For the text-containing cell, return its midpoint in [X, Y] coordinate format. 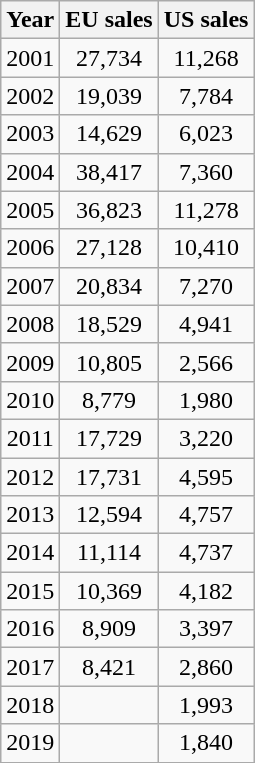
7,270 [206, 286]
2011 [30, 438]
2,566 [206, 362]
2018 [30, 705]
17,729 [109, 438]
3,397 [206, 629]
4,595 [206, 477]
4,757 [206, 515]
20,834 [109, 286]
2,860 [206, 667]
10,805 [109, 362]
2002 [30, 96]
10,369 [109, 591]
8,909 [109, 629]
7,784 [206, 96]
18,529 [109, 324]
12,594 [109, 515]
2016 [30, 629]
4,182 [206, 591]
2004 [30, 172]
3,220 [206, 438]
6,023 [206, 134]
US sales [206, 20]
14,629 [109, 134]
1,840 [206, 743]
2003 [30, 134]
2007 [30, 286]
8,779 [109, 400]
19,039 [109, 96]
1,980 [206, 400]
11,278 [206, 210]
2017 [30, 667]
38,417 [109, 172]
1,993 [206, 705]
Year [30, 20]
2014 [30, 553]
4,737 [206, 553]
2008 [30, 324]
7,360 [206, 172]
2009 [30, 362]
27,734 [109, 58]
11,268 [206, 58]
36,823 [109, 210]
2010 [30, 400]
2006 [30, 248]
2019 [30, 743]
2001 [30, 58]
8,421 [109, 667]
10,410 [206, 248]
17,731 [109, 477]
2005 [30, 210]
27,128 [109, 248]
11,114 [109, 553]
4,941 [206, 324]
2013 [30, 515]
2012 [30, 477]
2015 [30, 591]
EU sales [109, 20]
